Capture the cell that displays the provided text and extract its (X, Y) central coordinate. 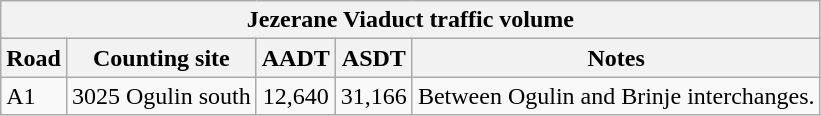
ASDT (374, 58)
Between Ogulin and Brinje interchanges. (616, 96)
31,166 (374, 96)
12,640 (296, 96)
Jezerane Viaduct traffic volume (410, 20)
AADT (296, 58)
Road (34, 58)
Counting site (161, 58)
Notes (616, 58)
A1 (34, 96)
3025 Ogulin south (161, 96)
